Detect which cell encompasses the target text, then output its [x, y] center coordinate. 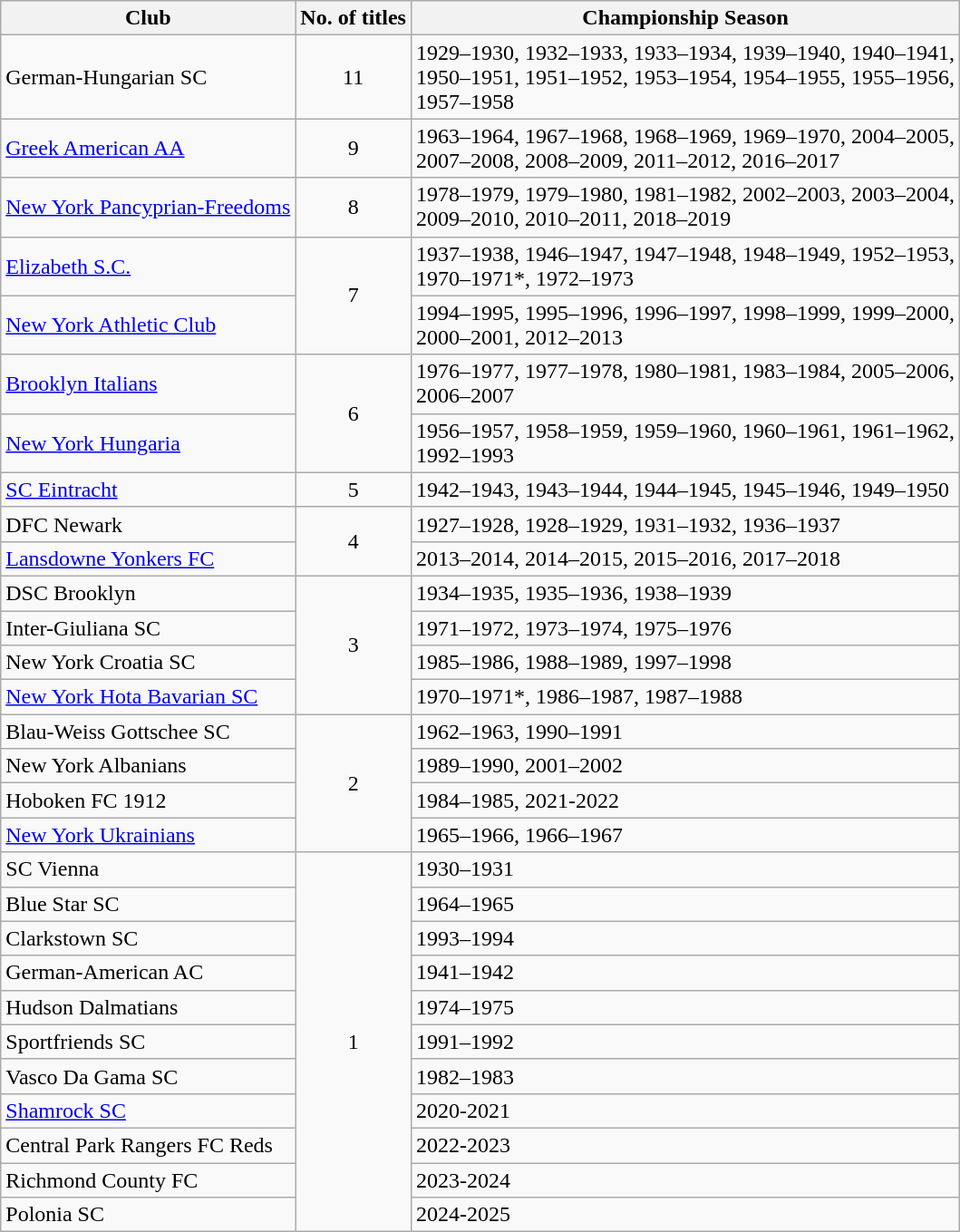
New York Hungaria [149, 442]
1 [354, 1043]
3 [354, 645]
1956–1957, 1958–1959, 1959–1960, 1960–1961, 1961–1962,1992–1993 [685, 442]
Clarkstown SC [149, 938]
DFC Newark [149, 524]
DSC Brooklyn [149, 593]
New York Albanians [149, 766]
Richmond County FC [149, 1179]
SC Vienna [149, 869]
1934–1935, 1935–1936, 1938–1939 [685, 593]
Club [149, 18]
5 [354, 490]
Vasco Da Gama SC [149, 1076]
Polonia SC [149, 1215]
2020-2021 [685, 1111]
Hudson Dalmatians [149, 1007]
2023-2024 [685, 1179]
1964–1965 [685, 904]
German-American AC [149, 973]
1927–1928, 1928–1929, 1931–1932, 1936–1937 [685, 524]
2 [354, 783]
11 [354, 77]
1971–1972, 1973–1974, 1975–1976 [685, 628]
1989–1990, 2001–2002 [685, 766]
1985–1986, 1988–1989, 1997–1998 [685, 663]
1965–1966, 1966–1967 [685, 835]
Shamrock SC [149, 1111]
Greek American AA [149, 149]
4 [354, 541]
Central Park Rangers FC Reds [149, 1145]
Hoboken FC 1912 [149, 800]
1993–1994 [685, 938]
Brooklyn Italians [149, 384]
New York Hota Bavarian SC [149, 697]
Lansdowne Yonkers FC [149, 558]
1978–1979, 1979–1980, 1981–1982, 2002–2003, 2003–2004,2009–2010, 2010–2011, 2018–2019 [685, 207]
2013–2014, 2014–2015, 2015–2016, 2017–2018 [685, 558]
1929–1930, 1932–1933, 1933–1934, 1939–1940, 1940–1941,1950–1951, 1951–1952, 1953–1954, 1954–1955, 1955–1956,1957–1958 [685, 77]
1976–1977, 1977–1978, 1980–1981, 1983–1984, 2005–2006,2006–2007 [685, 384]
1962–1963, 1990–1991 [685, 732]
Blue Star SC [149, 904]
1991–1992 [685, 1042]
2022-2023 [685, 1145]
Inter-Giuliana SC [149, 628]
1974–1975 [685, 1007]
New York Ukrainians [149, 835]
New York Croatia SC [149, 663]
1937–1938, 1946–1947, 1947–1948, 1948–1949, 1952–1953,1970–1971*, 1972–1973 [685, 267]
New York Athletic Club [149, 325]
No. of titles [354, 18]
Sportfriends SC [149, 1042]
New York Pancyprian-Freedoms [149, 207]
1930–1931 [685, 869]
Blau-Weiss Gottschee SC [149, 732]
SC Eintracht [149, 490]
9 [354, 149]
Championship Season [685, 18]
German-Hungarian SC [149, 77]
1994–1995, 1995–1996, 1996–1997, 1998–1999, 1999–2000,2000–2001, 2012–2013 [685, 325]
1941–1942 [685, 973]
2024-2025 [685, 1215]
6 [354, 413]
1982–1983 [685, 1076]
Elizabeth S.C. [149, 267]
8 [354, 207]
1970–1971*, 1986–1987, 1987–1988 [685, 697]
1942–1943, 1943–1944, 1944–1945, 1945–1946, 1949–1950 [685, 490]
7 [354, 296]
1984–1985, 2021-2022 [685, 800]
1963–1964, 1967–1968, 1968–1969, 1969–1970, 2004–2005,2007–2008, 2008–2009, 2011–2012, 2016–2017 [685, 149]
